Return the [X, Y] coordinate for the center point of the cell that contains the specified text.  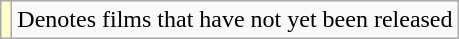
Denotes films that have not yet been released [235, 20]
